Return the [X, Y] coordinate for the center point of the cell that contains the specified text.  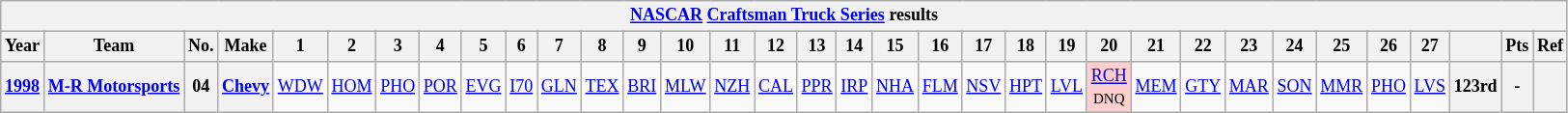
Ref [1551, 46]
Team [114, 46]
14 [855, 46]
NSV [984, 87]
15 [895, 46]
17 [984, 46]
NHA [895, 87]
CAL [776, 87]
25 [1341, 46]
1 [300, 46]
10 [685, 46]
PPR [816, 87]
20 [1109, 46]
NZH [732, 87]
FLM [940, 87]
6 [521, 46]
RCHDNQ [1109, 87]
EVG [483, 87]
LVL [1066, 87]
POR [440, 87]
HOM [351, 87]
Chevy [246, 87]
12 [776, 46]
MLW [685, 87]
1998 [23, 87]
5 [483, 46]
27 [1430, 46]
GTY [1203, 87]
7 [560, 46]
Pts [1517, 46]
16 [940, 46]
8 [602, 46]
HPT [1027, 87]
19 [1066, 46]
TEX [602, 87]
24 [1295, 46]
MAR [1249, 87]
NASCAR Craftsman Truck Series results [784, 15]
Year [23, 46]
IRP [855, 87]
3 [398, 46]
18 [1027, 46]
9 [643, 46]
M-R Motorsports [114, 87]
I70 [521, 87]
123rd [1475, 87]
MEM [1156, 87]
13 [816, 46]
26 [1389, 46]
GLN [560, 87]
04 [201, 87]
22 [1203, 46]
Make [246, 46]
No. [201, 46]
LVS [1430, 87]
23 [1249, 46]
- [1517, 87]
21 [1156, 46]
4 [440, 46]
MMR [1341, 87]
WDW [300, 87]
SON [1295, 87]
2 [351, 46]
BRI [643, 87]
11 [732, 46]
